Identify which cell holds the provided text, then report its [X, Y] central coordinate. 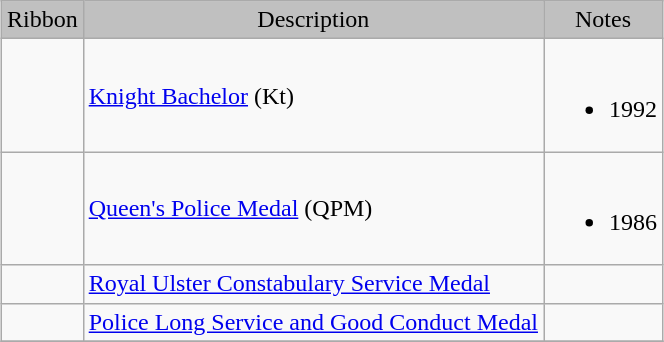
Knight Bachelor (Kt) [313, 96]
Queen's Police Medal (QPM) [313, 208]
Notes [604, 20]
1992 [604, 96]
Royal Ulster Constabulary Service Medal [313, 284]
1986 [604, 208]
Description [313, 20]
Police Long Service and Good Conduct Medal [313, 322]
Ribbon [42, 20]
